Extract the (x, y) coordinate from the center of the cell holding the provided text.  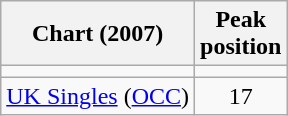
Chart (2007) (98, 34)
Peakposition (241, 34)
17 (241, 96)
UK Singles (OCC) (98, 96)
